Provide the [x, y] coordinate of the cell's center where the given text is located.  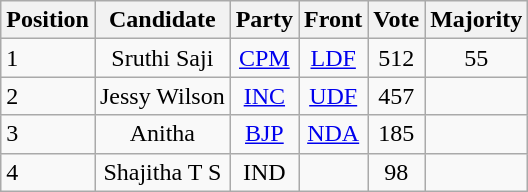
INC [264, 96]
98 [396, 172]
Sruthi Saji [162, 58]
Front [334, 20]
CPM [264, 58]
55 [476, 58]
512 [396, 58]
Party [264, 20]
1 [48, 58]
Candidate [162, 20]
Jessy Wilson [162, 96]
LDF [334, 58]
NDA [334, 134]
IND [264, 172]
4 [48, 172]
Shajitha T S [162, 172]
3 [48, 134]
Anitha [162, 134]
457 [396, 96]
UDF [334, 96]
Position [48, 20]
BJP [264, 134]
Majority [476, 20]
Vote [396, 20]
185 [396, 134]
2 [48, 96]
